Detect which cell encompasses the target text, then output its [x, y] center coordinate. 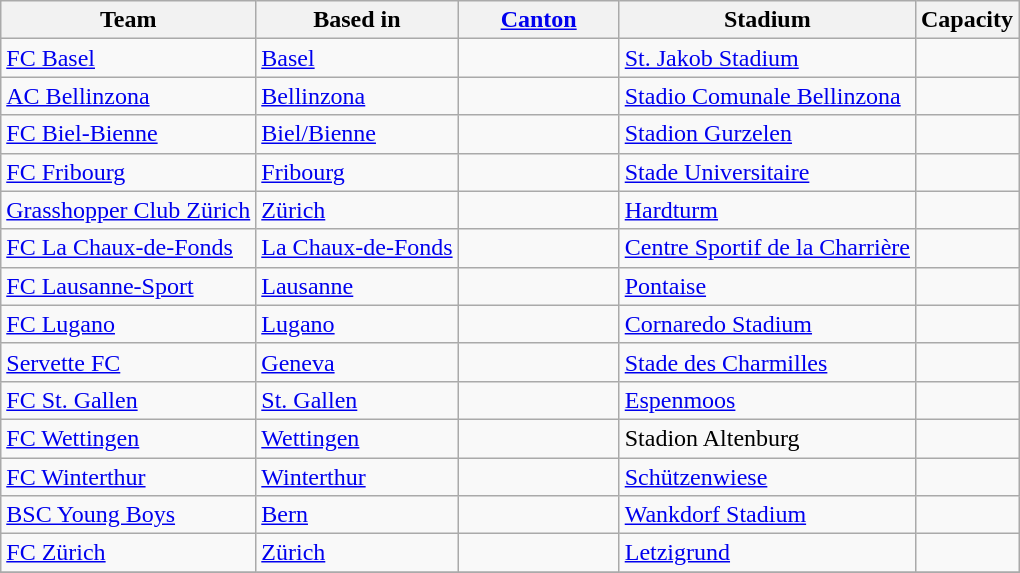
St. Jakob Stadium [767, 58]
Wettingen [357, 438]
Capacity [966, 20]
Stade Universitaire [767, 172]
La Chaux-de-Fonds [357, 248]
Grasshopper Club Zürich [128, 210]
Centre Sportif de la Charrière [767, 248]
Lausanne [357, 286]
Lugano [357, 324]
Schützenwiese [767, 477]
FC St. Gallen [128, 400]
BSC Young Boys [128, 515]
FC La Chaux-de-Fonds [128, 248]
FC Lugano [128, 324]
Espenmoos [767, 400]
Canton [538, 20]
Bellinzona [357, 96]
Wankdorf Stadium [767, 515]
FC Lausanne-Sport [128, 286]
FC Winterthur [128, 477]
Fribourg [357, 172]
St. Gallen [357, 400]
Stadion Gurzelen [767, 134]
FC Biel-Bienne [128, 134]
Bern [357, 515]
Pontaise [767, 286]
Winterthur [357, 477]
AC Bellinzona [128, 96]
FC Wettingen [128, 438]
FC Zürich [128, 553]
Geneva [357, 362]
Servette FC [128, 362]
Hardturm [767, 210]
FC Basel [128, 58]
Basel [357, 58]
Stadio Comunale Bellinzona [767, 96]
Stade des Charmilles [767, 362]
Team [128, 20]
Based in [357, 20]
Cornaredo Stadium [767, 324]
Letzigrund [767, 553]
Stadium [767, 20]
Stadion Altenburg [767, 438]
Biel/Bienne [357, 134]
FC Fribourg [128, 172]
